Locate the cell with the specified text and output its (X, Y) center coordinate. 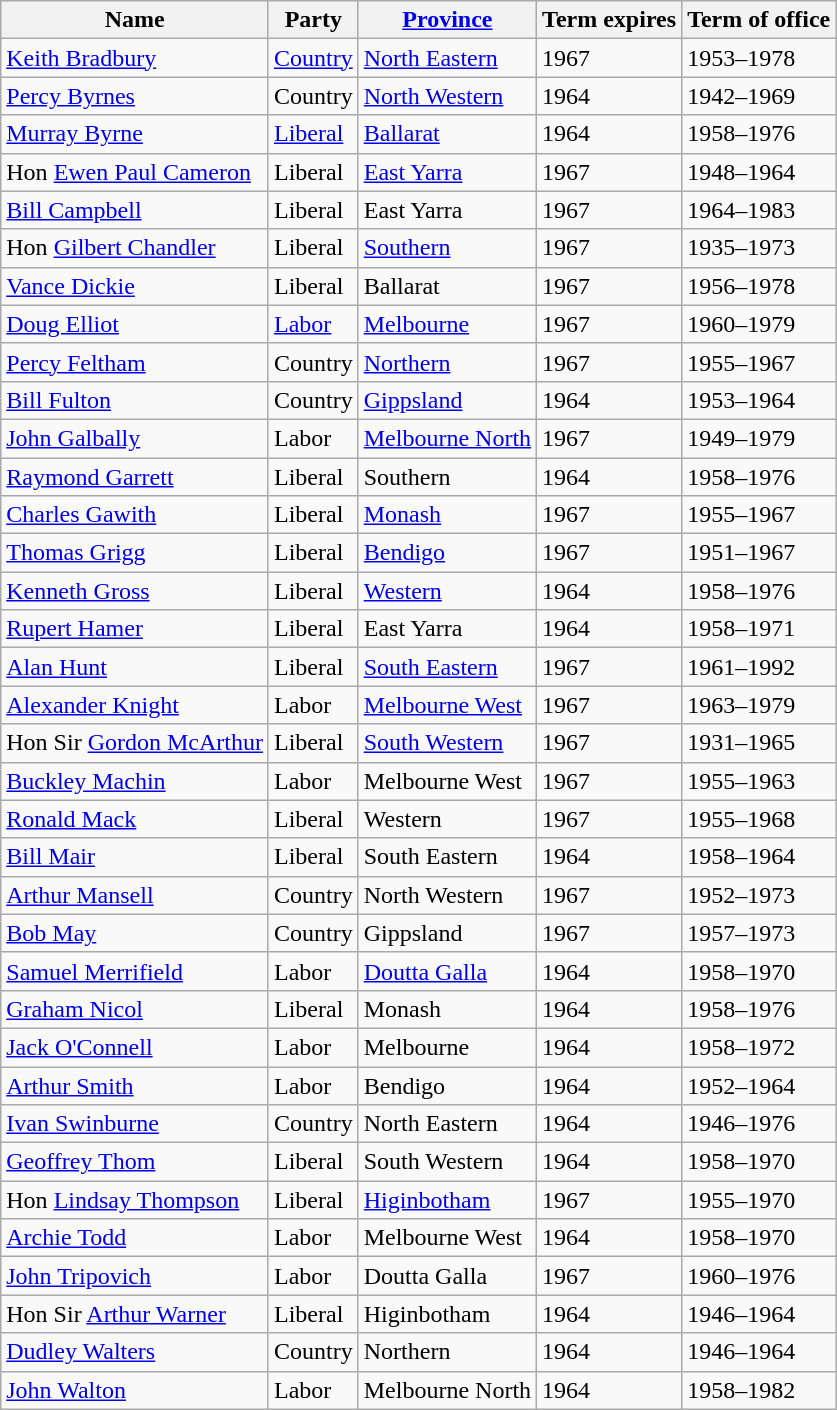
Archie Todd (135, 1238)
1931–1965 (759, 743)
Hon Lindsay Thompson (135, 1200)
Thomas Grigg (135, 553)
1957–1973 (759, 933)
Charles Gawith (135, 515)
1960–1979 (759, 324)
1952–1973 (759, 895)
John Galbally (135, 438)
1963–1979 (759, 705)
1964–1983 (759, 210)
Buckley Machin (135, 781)
1948–1964 (759, 172)
Name (135, 20)
1953–1978 (759, 58)
Percy Feltham (135, 362)
Dudley Walters (135, 1352)
1961–1992 (759, 667)
Term expires (610, 20)
Keith Bradbury (135, 58)
Ivan Swinburne (135, 1124)
1946–1976 (759, 1124)
Bill Fulton (135, 400)
1958–1982 (759, 1390)
Ronald Mack (135, 819)
Hon Gilbert Chandler (135, 248)
1956–1978 (759, 286)
Murray Byrne (135, 134)
Arthur Mansell (135, 895)
Jack O'Connell (135, 1047)
Graham Nicol (135, 1009)
Vance Dickie (135, 286)
1949–1979 (759, 438)
Percy Byrnes (135, 96)
Bob May (135, 933)
1942–1969 (759, 96)
1953–1964 (759, 400)
Hon Sir Arthur Warner (135, 1314)
Arthur Smith (135, 1085)
1958–1972 (759, 1047)
Alan Hunt (135, 667)
Province (447, 20)
1955–1968 (759, 819)
1960–1976 (759, 1276)
1958–1971 (759, 629)
Hon Sir Gordon McArthur (135, 743)
Term of office (759, 20)
Party (313, 20)
1955–1970 (759, 1200)
Doug Elliot (135, 324)
John Tripovich (135, 1276)
1951–1967 (759, 553)
Rupert Hamer (135, 629)
Kenneth Gross (135, 591)
John Walton (135, 1390)
1952–1964 (759, 1085)
Bill Mair (135, 857)
Alexander Knight (135, 705)
1958–1964 (759, 857)
1955–1963 (759, 781)
Hon Ewen Paul Cameron (135, 172)
Samuel Merrifield (135, 971)
1935–1973 (759, 248)
Geoffrey Thom (135, 1162)
Bill Campbell (135, 210)
Raymond Garrett (135, 477)
